Detect which cell encompasses the target text, then output its [x, y] center coordinate. 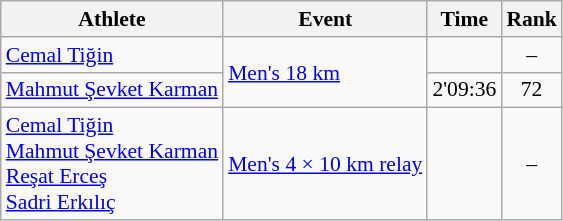
Cemal Tiğin [112, 55]
2'09:36 [464, 90]
Athlete [112, 19]
Cemal TiğinMahmut Şevket KarmanReşat ErceşSadri Erkılıç [112, 164]
Event [325, 19]
Men's 4 × 10 km relay [325, 164]
Rank [532, 19]
Time [464, 19]
Mahmut Şevket Karman [112, 90]
Men's 18 km [325, 72]
72 [532, 90]
